Capture the cell that displays the provided text and extract its [X, Y] central coordinate. 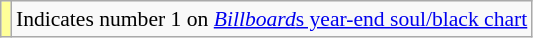
Indicates number 1 on Billboards year-end soul/black chart [272, 19]
